Detect which cell encompasses the target text, then output its (x, y) center coordinate. 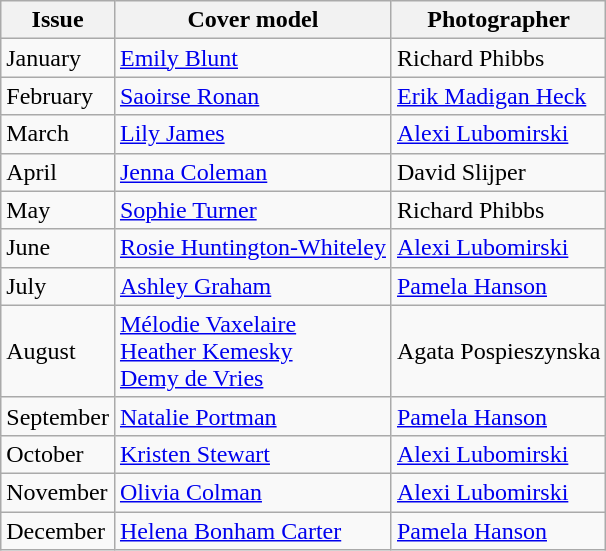
Mélodie VaxelaireHeather KemeskyDemy de Vries (252, 351)
Lily James (252, 134)
Erik Madigan Heck (498, 96)
Photographer (498, 20)
November (58, 492)
October (58, 454)
Saoirse Ronan (252, 96)
June (58, 248)
Natalie Portman (252, 416)
August (58, 351)
Olivia Colman (252, 492)
Agata Pospieszynska (498, 351)
February (58, 96)
September (58, 416)
David Slijper (498, 172)
Kristen Stewart (252, 454)
Cover model (252, 20)
May (58, 210)
July (58, 286)
Sophie Turner (252, 210)
Emily Blunt (252, 58)
Jenna Coleman (252, 172)
January (58, 58)
Rosie Huntington-Whiteley (252, 248)
Issue (58, 20)
Ashley Graham (252, 286)
Helena Bonham Carter (252, 531)
December (58, 531)
April (58, 172)
March (58, 134)
